From the cell containing the given text, extract its center point as (x, y) coordinate. 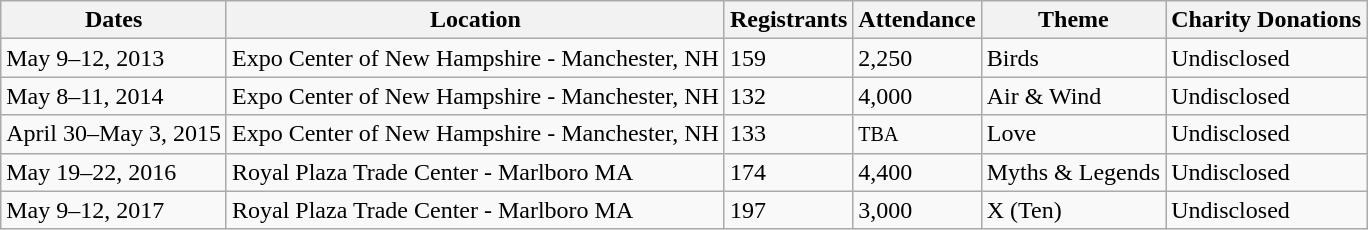
X (Ten) (1073, 210)
Charity Donations (1266, 20)
May 8–11, 2014 (114, 96)
159 (788, 58)
Love (1073, 134)
May 9–12, 2017 (114, 210)
132 (788, 96)
Theme (1073, 20)
Air & Wind (1073, 96)
May 19–22, 2016 (114, 172)
Dates (114, 20)
4,000 (917, 96)
Registrants (788, 20)
Birds (1073, 58)
197 (788, 210)
133 (788, 134)
Location (475, 20)
Myths & Legends (1073, 172)
TBA (917, 134)
2,250 (917, 58)
4,400 (917, 172)
3,000 (917, 210)
174 (788, 172)
May 9–12, 2013 (114, 58)
Attendance (917, 20)
April 30–May 3, 2015 (114, 134)
